Output the [x, y] coordinate of the center of the cell containing the given text.  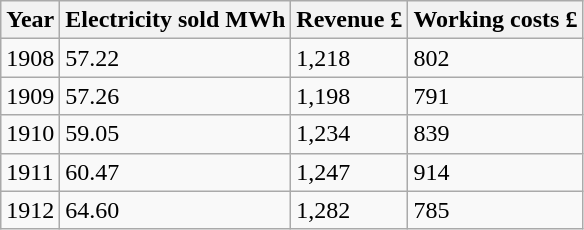
Year [30, 20]
1912 [30, 210]
802 [496, 58]
1,247 [350, 172]
1,198 [350, 96]
785 [496, 210]
59.05 [176, 134]
1,218 [350, 58]
57.26 [176, 96]
57.22 [176, 58]
1911 [30, 172]
839 [496, 134]
60.47 [176, 172]
1909 [30, 96]
1908 [30, 58]
64.60 [176, 210]
Revenue £ [350, 20]
Electricity sold MWh [176, 20]
914 [496, 172]
1910 [30, 134]
Working costs £ [496, 20]
1,234 [350, 134]
1,282 [350, 210]
791 [496, 96]
